Provide the [X, Y] coordinate of the cell's center where the given text is located.  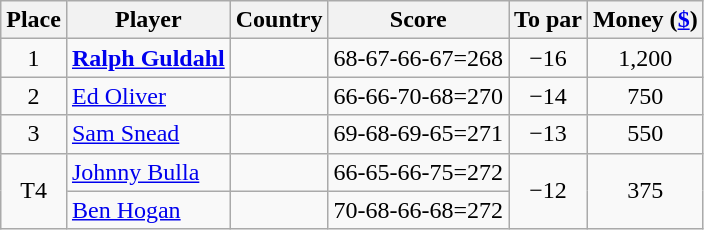
70-68-66-68=272 [418, 210]
66-66-70-68=270 [418, 96]
Player [148, 20]
Ralph Guldahl [148, 58]
2 [34, 96]
Place [34, 20]
−13 [548, 134]
−16 [548, 58]
1,200 [645, 58]
Money ($) [645, 20]
Sam Snead [148, 134]
−14 [548, 96]
69-68-69-65=271 [418, 134]
T4 [34, 191]
750 [645, 96]
Country [279, 20]
66-65-66-75=272 [418, 172]
Score [418, 20]
Ben Hogan [148, 210]
To par [548, 20]
550 [645, 134]
68-67-66-67=268 [418, 58]
1 [34, 58]
Ed Oliver [148, 96]
375 [645, 191]
Johnny Bulla [148, 172]
3 [34, 134]
−12 [548, 191]
